Locate the cell with the specified text and output its (X, Y) center coordinate. 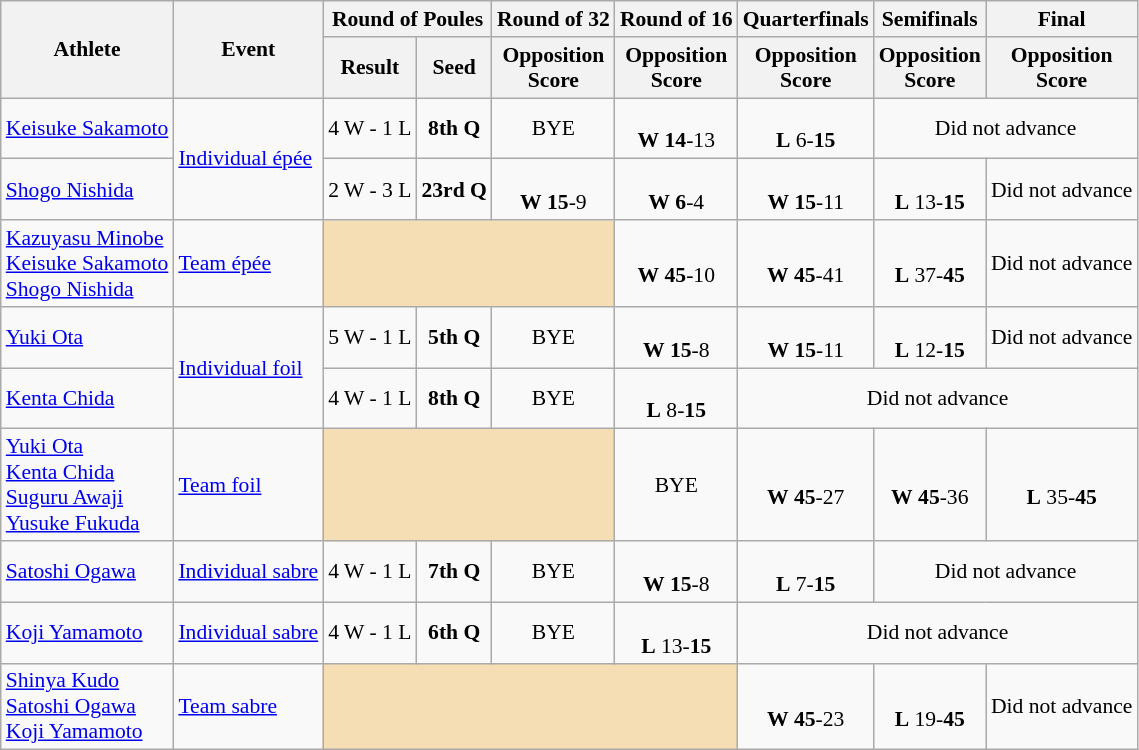
Round of 32 (554, 19)
L 8-15 (676, 398)
6th Q (454, 632)
W 15-9 (554, 190)
W 45-23 (806, 706)
Kazuyasu MinobeKeisuke SakamotoShogo Nishida (88, 264)
Individual épée (248, 159)
W 45-36 (930, 485)
Yuki Ota (88, 338)
Team foil (248, 485)
Yuki OtaKenta ChidaSuguru AwajiYusuke Fukuda (88, 485)
Quarterfinals (806, 19)
Shinya KudoSatoshi OgawaKoji Yamamoto (88, 706)
Koji Yamamoto (88, 632)
Round of Poules (408, 19)
Semifinals (930, 19)
W 45-27 (806, 485)
Team épée (248, 264)
Round of 16 (676, 19)
5th Q (454, 338)
Final (1062, 19)
W 45-10 (676, 264)
W 14-13 (676, 128)
Seed (454, 68)
L 6-15 (806, 128)
Athlete (88, 50)
Event (248, 50)
7th Q (454, 572)
2 W - 3 L (370, 190)
L 12-15 (930, 338)
Result (370, 68)
Kenta Chida (88, 398)
L 37-45 (930, 264)
23rd Q (454, 190)
5 W - 1 L (370, 338)
L 19-45 (930, 706)
W 45-41 (806, 264)
Team sabre (248, 706)
Individual foil (248, 368)
L 7-15 (806, 572)
Satoshi Ogawa (88, 572)
W 6-4 (676, 190)
Keisuke Sakamoto (88, 128)
Shogo Nishida (88, 190)
L 35-45 (1062, 485)
